Find where the given text appears and provide that cell's center as [x, y] coordinate. 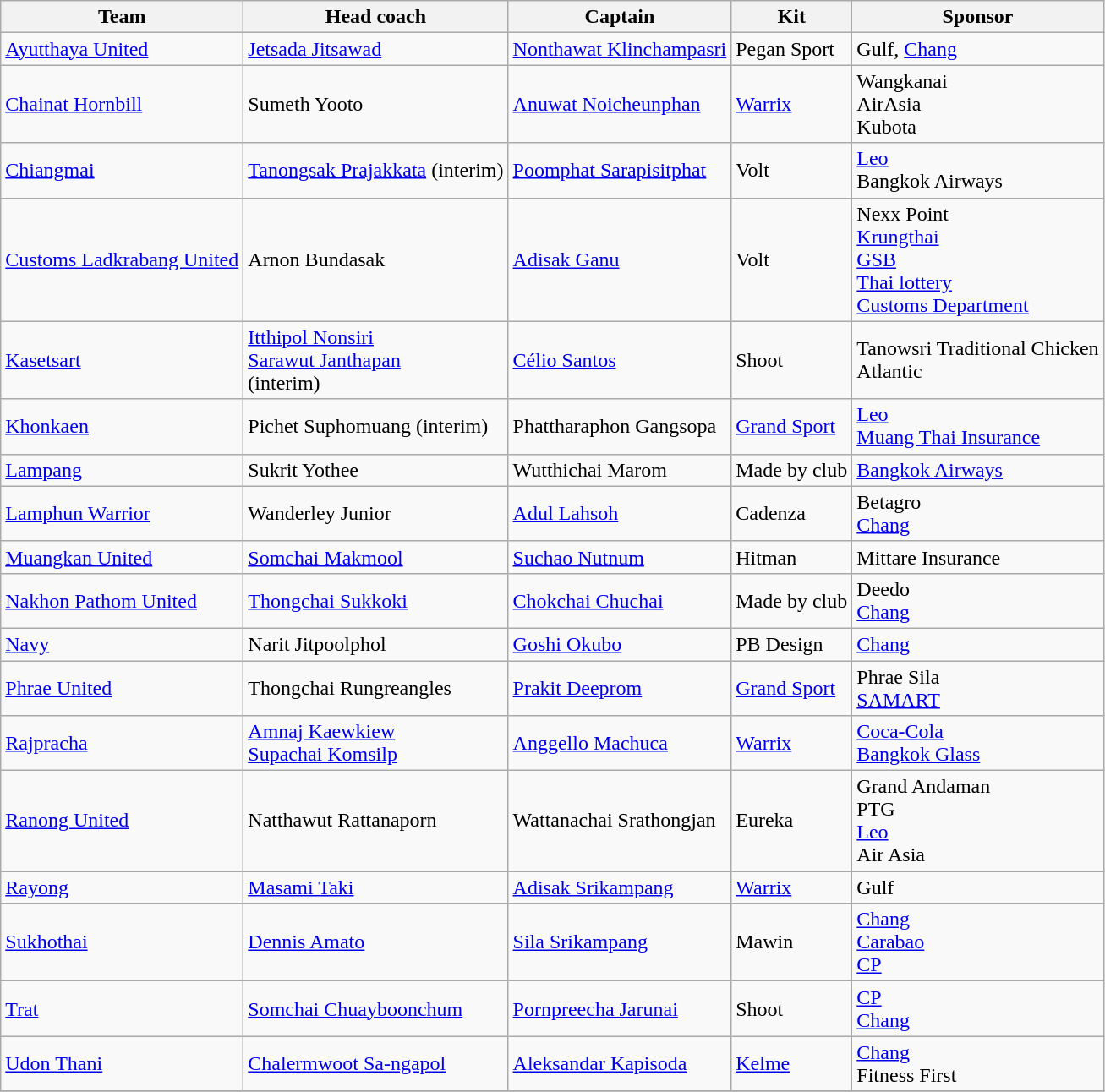
Nakhon Pathom United [122, 600]
Deedo Chang [977, 600]
Nonthawat Klinchampasri [620, 49]
Lampang [122, 470]
Sponsor [977, 17]
Grand AndamanPTGLeo Air Asia [977, 822]
Mittare Insurance [977, 557]
Gulf [977, 887]
Somchai Makmool [375, 557]
Betagro Chang [977, 514]
Pegan Sport [791, 49]
Arnon Bundasak [375, 259]
Adul Lahsoh [620, 514]
Captain [620, 17]
Amnaj Kaewkiew Supachai Komsilp [375, 744]
PB Design [791, 644]
Chokchai Chuchai [620, 600]
Phrae SilaSAMART [977, 688]
Narit Jitpoolphol [375, 644]
Natthawut Rattanaporn [375, 822]
Muangkan United [122, 557]
Chang [977, 644]
Eureka [791, 822]
Adisak Ganu [620, 259]
CPChang [977, 1009]
Chalermwoot Sa-ngapol [375, 1063]
Wanderley Junior [375, 514]
Masami Taki [375, 887]
Udon Thani [122, 1063]
Ayutthaya United [122, 49]
Gulf, Chang [977, 49]
Anuwat Noicheunphan [620, 104]
Rayong [122, 887]
Anggello Machuca [620, 744]
Rajpracha [122, 744]
Wutthichai Marom [620, 470]
Cadenza [791, 514]
Ranong United [122, 822]
Suchao Nutnum [620, 557]
Phrae United [122, 688]
Coca-ColaBangkok Glass [977, 744]
Leo Muang Thai Insurance [977, 426]
LeoBangkok Airways [977, 171]
Team [122, 17]
Kelme [791, 1063]
Lamphun Warrior [122, 514]
Tanowsri Traditional ChickenAtlantic [977, 360]
Jetsada Jitsawad [375, 49]
WangkanaiAirAsiaKubota [977, 104]
Prakit Deeprom [620, 688]
Trat [122, 1009]
Head coach [375, 17]
Tanongsak Prajakkata (interim) [375, 171]
ChangCarabaoCP [977, 942]
Thongchai Rungreangles [375, 688]
Pichet Suphomuang (interim) [375, 426]
Poomphat Sarapisitphat [620, 171]
Pornpreecha Jarunai [620, 1009]
Somchai Chuayboonchum [375, 1009]
Nexx PointKrungthaiGSBThai lotteryCustoms Department [977, 259]
Aleksandar Kapisoda [620, 1063]
Thongchai Sukkoki [375, 600]
Khonkaen [122, 426]
Wattanachai Srathongjan [620, 822]
Customs Ladkrabang United [122, 259]
Sukrit Yothee [375, 470]
Adisak Srikampang [620, 887]
Dennis Amato [375, 942]
Itthipol Nonsiri Sarawut Janthapan(interim) [375, 360]
Phattharaphon Gangsopa [620, 426]
Goshi Okubo [620, 644]
Bangkok Airways [977, 470]
Navy [122, 644]
Mawin [791, 942]
Kasetsart [122, 360]
Kit [791, 17]
Sumeth Yooto [375, 104]
Sukhothai [122, 942]
Célio Santos [620, 360]
Chiangmai [122, 171]
Hitman [791, 557]
ChangFitness First [977, 1063]
Sila Srikampang [620, 942]
Chainat Hornbill [122, 104]
